Pinpoint the cell where the given text exists, returning its [x, y] midpoint coordinate. 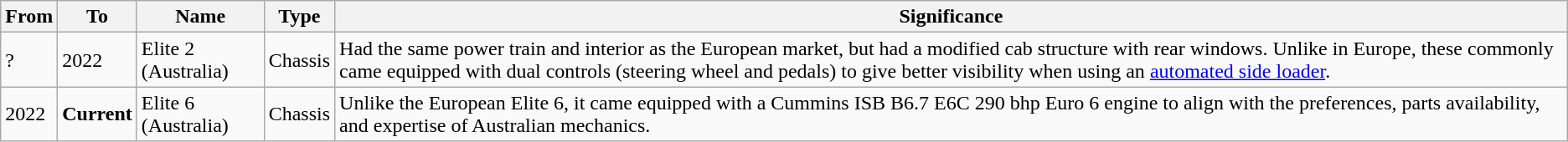
Type [299, 17]
From [29, 17]
Elite 2 (Australia) [200, 60]
Elite 6 (Australia) [200, 114]
Name [200, 17]
Current [97, 114]
To [97, 17]
? [29, 60]
Significance [952, 17]
